Extract the [X, Y] coordinate from the center of the cell holding the provided text.  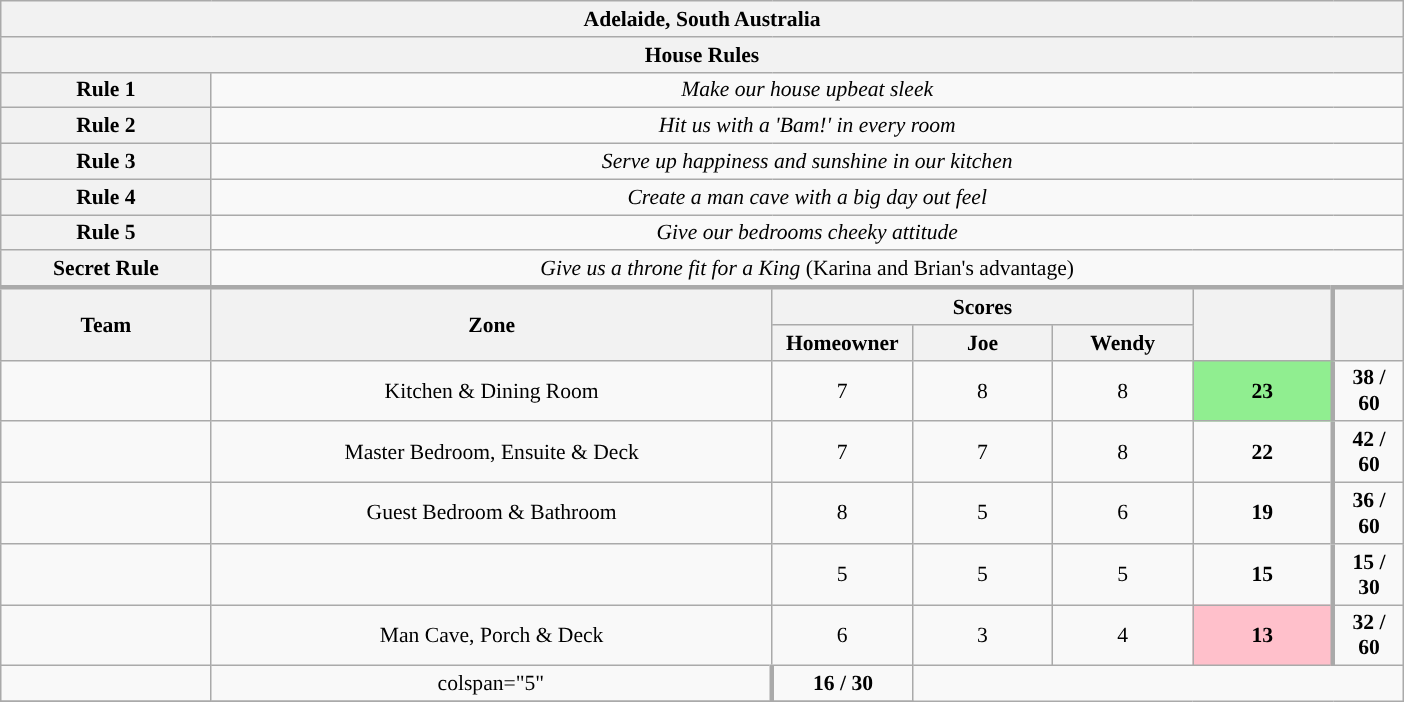
16 / 30 [842, 684]
Team [106, 324]
Master Bedroom, Ensuite & Deck [492, 452]
19 [1263, 514]
36 / 60 [1368, 514]
15 / 30 [1368, 574]
Hit us with a 'Bam!' in every room [807, 126]
Make our house upbeat sleek [807, 90]
Serve up happiness and sunshine in our kitchen [807, 162]
23 [1263, 390]
38 / 60 [1368, 390]
3 [982, 636]
Secret Rule [106, 270]
22 [1263, 452]
Give us a throne fit for a King (Karina and Brian's advantage) [807, 270]
Rule 4 [106, 197]
Rule 3 [106, 162]
Guest Bedroom & Bathroom [492, 514]
13 [1263, 636]
Kitchen & Dining Room [492, 390]
Create a man cave with a big day out feel [807, 197]
42 / 60 [1368, 452]
Give our bedrooms cheeky attitude [807, 233]
Adelaide, South Australia [702, 19]
Zone [492, 324]
colspan="5" [492, 684]
Joe [982, 343]
Scores [982, 306]
Wendy [1123, 343]
House Rules [702, 55]
Man Cave, Porch & Deck [492, 636]
Homeowner [842, 343]
Rule 1 [106, 90]
Rule 2 [106, 126]
4 [1123, 636]
32 / 60 [1368, 636]
15 [1263, 574]
Rule 5 [106, 233]
